Find where the given text appears and provide that cell's center as (x, y) coordinate. 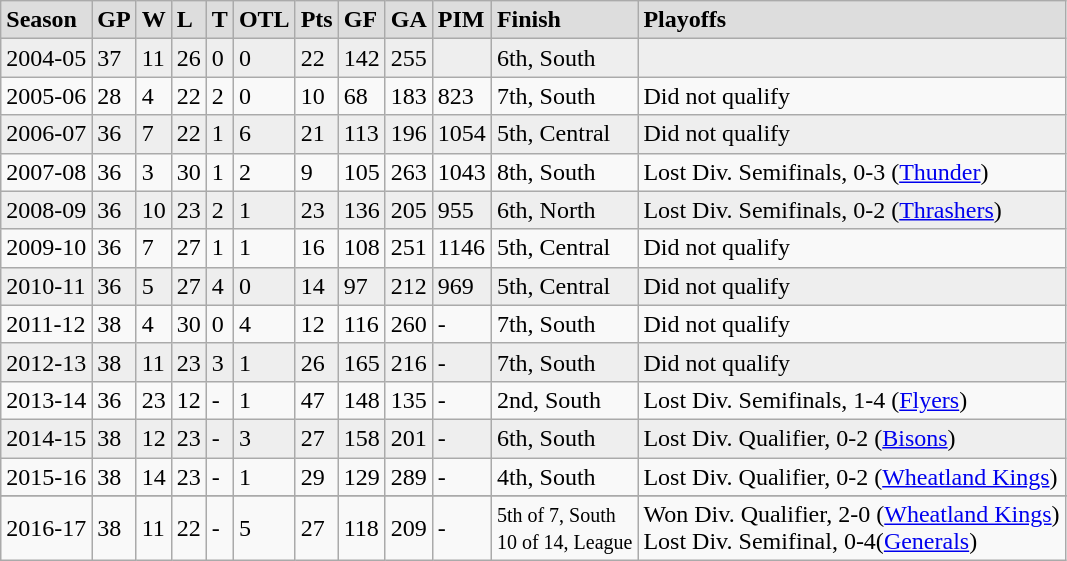
Lost Div. Semifinals, 0-3 (Thunder) (852, 172)
158 (362, 438)
105 (362, 172)
97 (362, 286)
5th of 7, South10 of 14, League (564, 528)
116 (362, 324)
6 (264, 134)
823 (462, 96)
1146 (462, 248)
2009-10 (46, 248)
Lost Div. Semifinals, 0-2 (Thrashers) (852, 210)
L (188, 20)
Lost Div. Semifinals, 1-4 (Flyers) (852, 400)
T (220, 20)
135 (408, 400)
PIM (462, 20)
9 (316, 172)
212 (408, 286)
118 (362, 528)
1043 (462, 172)
2007-08 (46, 172)
GF (362, 20)
955 (462, 210)
2005-06 (46, 96)
2012-13 (46, 362)
2015-16 (46, 477)
2013-14 (46, 400)
2010-11 (46, 286)
68 (362, 96)
260 (408, 324)
6th, North (564, 210)
2014-15 (46, 438)
Season (46, 20)
2nd, South (564, 400)
GP (114, 20)
136 (362, 210)
969 (462, 286)
29 (316, 477)
28 (114, 96)
183 (408, 96)
201 (408, 438)
37 (114, 58)
Lost Div. Qualifier, 0-2 (Bisons) (852, 438)
2004-05 (46, 58)
GA (408, 20)
Won Div. Qualifier, 2-0 (Wheatland Kings)Lost Div. Semifinal, 0-4(Generals) (852, 528)
W (154, 20)
16 (316, 248)
8th, South (564, 172)
Finish (564, 20)
205 (408, 210)
255 (408, 58)
Playoffs (852, 20)
2008-09 (46, 210)
263 (408, 172)
129 (362, 477)
1054 (462, 134)
Pts (316, 20)
216 (408, 362)
113 (362, 134)
OTL (264, 20)
142 (362, 58)
196 (408, 134)
2006-07 (46, 134)
289 (408, 477)
251 (408, 248)
47 (316, 400)
209 (408, 528)
4th, South (564, 477)
21 (316, 134)
108 (362, 248)
Lost Div. Qualifier, 0-2 (Wheatland Kings) (852, 477)
2011-12 (46, 324)
148 (362, 400)
165 (362, 362)
2016-17 (46, 528)
